Locate the cell with the specified text and output its [x, y] center coordinate. 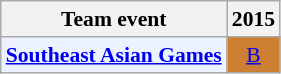
2015 [254, 19]
B [254, 55]
Southeast Asian Games [114, 55]
Team event [114, 19]
